Output the (x, y) coordinate of the center of the cell containing the given text.  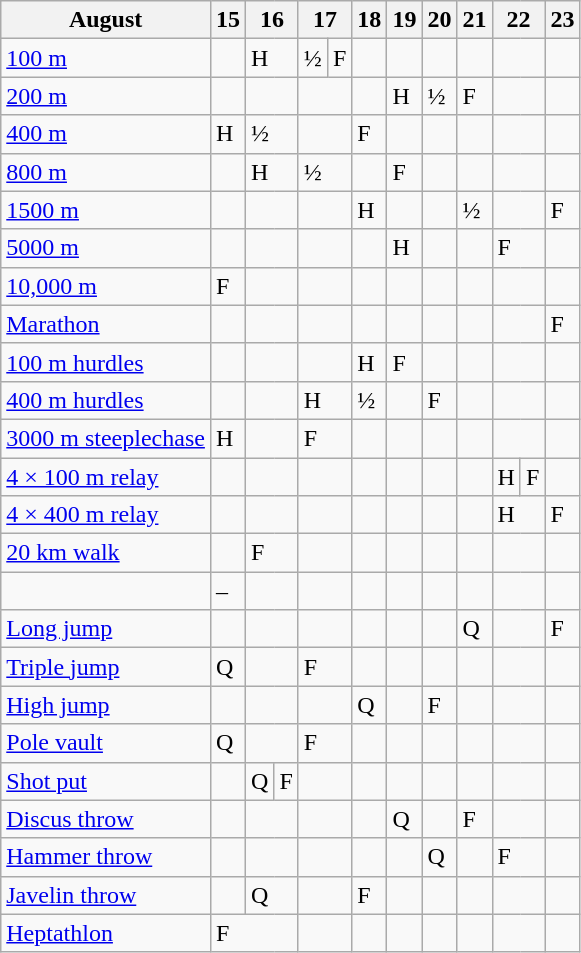
20 km walk (106, 553)
10,000 m (106, 286)
21 (474, 20)
Heptathlon (106, 933)
High jump (106, 705)
20 (440, 20)
15 (228, 20)
Pole vault (106, 743)
17 (324, 20)
1500 m (106, 210)
4 × 400 m relay (106, 515)
Marathon (106, 324)
16 (272, 20)
Javelin throw (106, 895)
19 (404, 20)
Discus throw (106, 819)
400 m (106, 134)
4 × 100 m relay (106, 477)
3000 m steeplechase (106, 438)
800 m (106, 172)
Hammer throw (106, 857)
Triple jump (106, 667)
Shot put (106, 781)
100 m (106, 58)
22 (518, 20)
Long jump (106, 629)
August (106, 20)
23 (562, 20)
– (228, 591)
5000 m (106, 248)
400 m hurdles (106, 400)
200 m (106, 96)
18 (370, 20)
100 m hurdles (106, 362)
